Determine the [X, Y] coordinate at the center of the cell enclosing the given text.  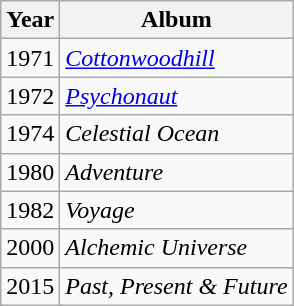
2015 [30, 286]
Album [176, 20]
1974 [30, 134]
Year [30, 20]
1980 [30, 172]
Celestial Ocean [176, 134]
Past, Present & Future [176, 286]
Cottonwoodhill [176, 58]
1971 [30, 58]
2000 [30, 248]
Voyage [176, 210]
Psychonaut [176, 96]
Alchemic Universe [176, 248]
1972 [30, 96]
1982 [30, 210]
Adventure [176, 172]
